Extract the [X, Y] coordinate from the center of the cell holding the provided text.  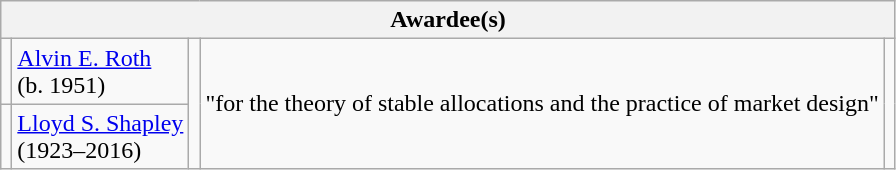
"for the theory of stable allocations and the practice of market design" [542, 104]
Alvin E. Roth(b. 1951) [100, 72]
Lloyd S. Shapley(1923–2016) [100, 136]
Awardee(s) [448, 20]
